Extract the [X, Y] coordinate from the center of the cell holding the provided text.  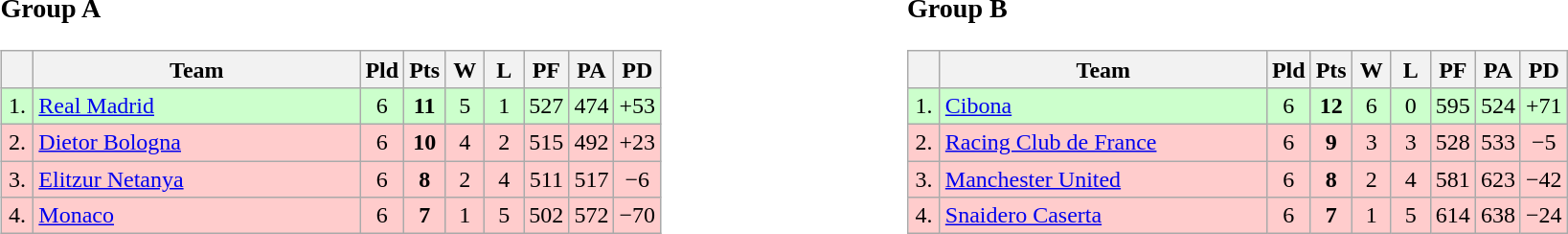
+53 [638, 105]
12 [1331, 105]
+23 [638, 143]
−24 [1544, 216]
10 [425, 143]
517 [592, 179]
9 [1331, 143]
528 [1452, 143]
11 [425, 105]
−6 [638, 179]
Racing Club de France [1103, 143]
515 [546, 143]
0 [1410, 105]
502 [546, 216]
Monaco [197, 216]
Elitzur Netanya [197, 179]
Manchester United [1103, 179]
474 [592, 105]
Real Madrid [197, 105]
Snaidero Caserta [1103, 216]
623 [1498, 179]
524 [1498, 105]
614 [1452, 216]
−42 [1544, 179]
638 [1498, 216]
572 [592, 216]
+71 [1544, 105]
Dietor Bologna [197, 143]
−70 [638, 216]
Cibona [1103, 105]
533 [1498, 143]
595 [1452, 105]
−5 [1544, 143]
581 [1452, 179]
492 [592, 143]
527 [546, 105]
511 [546, 179]
